Output the (x, y) coordinate of the center of the cell containing the given text.  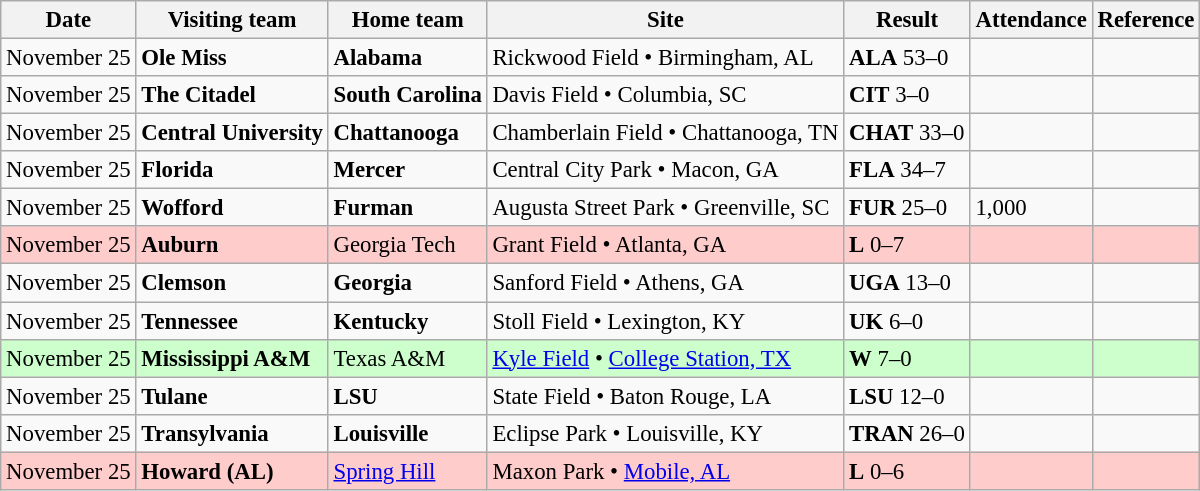
LSU 12–0 (907, 396)
Florida (232, 170)
Tennessee (232, 321)
LSU (408, 396)
L 0–6 (907, 471)
ALA 53–0 (907, 58)
Ole Miss (232, 58)
W 7–0 (907, 358)
UGA 13–0 (907, 283)
FUR 25–0 (907, 208)
Wofford (232, 208)
TRAN 26–0 (907, 433)
1,000 (1031, 208)
Maxon Park • Mobile, AL (666, 471)
Texas A&M (408, 358)
Davis Field • Columbia, SC (666, 95)
Result (907, 20)
Georgia (408, 283)
Visiting team (232, 20)
Home team (408, 20)
Auburn (232, 245)
CHAT 33–0 (907, 133)
Chamberlain Field • Chattanooga, TN (666, 133)
Chattanooga (408, 133)
Sanford Field • Athens, GA (666, 283)
Attendance (1031, 20)
Howard (AL) (232, 471)
Transylvania (232, 433)
Kentucky (408, 321)
Eclipse Park • Louisville, KY (666, 433)
Reference (1146, 20)
Mercer (408, 170)
Grant Field • Atlanta, GA (666, 245)
FLA 34–7 (907, 170)
Date (68, 20)
Site (666, 20)
South Carolina (408, 95)
Georgia Tech (408, 245)
UK 6–0 (907, 321)
Stoll Field • Lexington, KY (666, 321)
State Field • Baton Rouge, LA (666, 396)
CIT 3–0 (907, 95)
Mississippi A&M (232, 358)
Rickwood Field • Birmingham, AL (666, 58)
L 0–7 (907, 245)
Augusta Street Park • Greenville, SC (666, 208)
The Citadel (232, 95)
Spring Hill (408, 471)
Furman (408, 208)
Clemson (232, 283)
Tulane (232, 396)
Louisville (408, 433)
Central City Park • Macon, GA (666, 170)
Kyle Field • College Station, TX (666, 358)
Alabama (408, 58)
Central University (232, 133)
